For the text-containing cell, return its midpoint in (x, y) coordinate format. 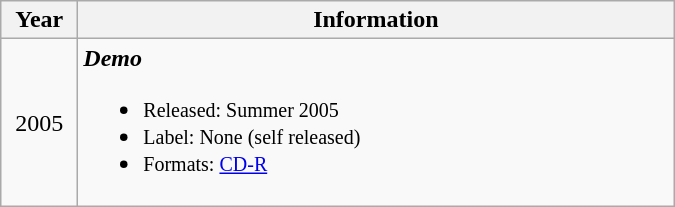
2005 (40, 122)
DemoReleased: Summer 2005Label: None (self released)Formats: CD-R (376, 122)
Information (376, 20)
Year (40, 20)
